Identify which cell holds the provided text, then report its [x, y] central coordinate. 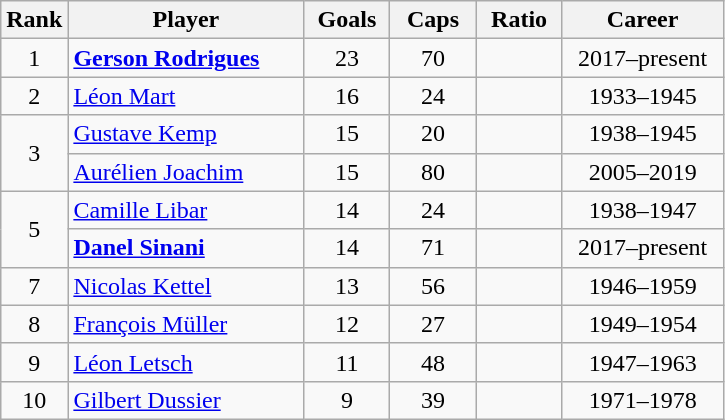
Career [642, 20]
70 [433, 58]
13 [347, 286]
1949–1954 [642, 324]
1971–1978 [642, 400]
2 [34, 96]
11 [347, 362]
Goals [347, 20]
Caps [433, 20]
23 [347, 58]
1946–1959 [642, 286]
10 [34, 400]
François Müller [186, 324]
56 [433, 286]
8 [34, 324]
39 [433, 400]
Gerson Rodrigues [186, 58]
1 [34, 58]
Léon Mart [186, 96]
1933–1945 [642, 96]
Gilbert Dussier [186, 400]
Ratio [519, 20]
Rank [34, 20]
27 [433, 324]
Camille Libar [186, 210]
16 [347, 96]
3 [34, 153]
80 [433, 172]
48 [433, 362]
5 [34, 229]
Gustave Kemp [186, 134]
12 [347, 324]
1938–1947 [642, 210]
71 [433, 248]
7 [34, 286]
1947–1963 [642, 362]
Danel Sinani [186, 248]
Player [186, 20]
Nicolas Kettel [186, 286]
Aurélien Joachim [186, 172]
Léon Letsch [186, 362]
20 [433, 134]
2005–2019 [642, 172]
1938–1945 [642, 134]
